Search for the cell housing the specified text and yield its [x, y] center coordinate. 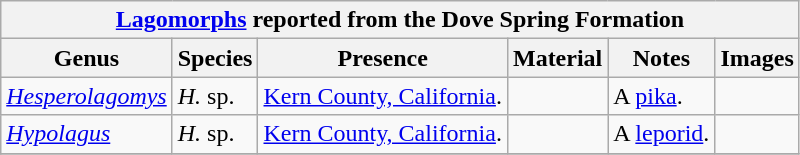
A leporid. [662, 134]
Presence [382, 58]
A pika. [662, 96]
Species [215, 58]
Hypolagus [86, 134]
Material [557, 58]
Notes [662, 58]
Lagomorphs reported from the Dove Spring Formation [400, 20]
Hesperolagomys [86, 96]
Images [757, 58]
Genus [86, 58]
